For the text-containing cell, return its midpoint in [x, y] coordinate format. 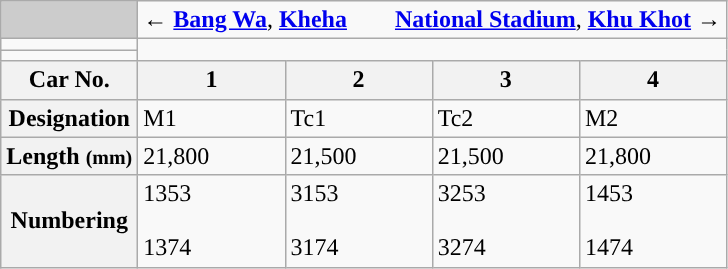
M1 [212, 118]
13531374 [212, 221]
3 [506, 80]
31533174 [358, 221]
1 [212, 80]
Car No. [70, 80]
Designation [70, 118]
32533274 [506, 221]
← Bang Wa, Kheha National Stadium, Khu Khot → [432, 20]
2 [358, 80]
14531474 [652, 221]
Tc1 [358, 118]
Numbering [70, 221]
Length (mm) [70, 156]
M2 [652, 118]
4 [652, 80]
Tc2 [506, 118]
